Search for the cell housing the specified text and yield its [x, y] center coordinate. 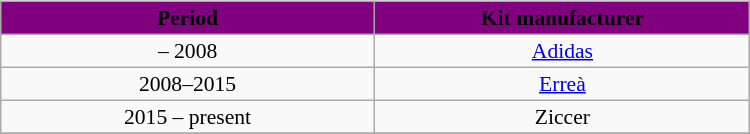
Erreà [562, 84]
2015 – present [188, 116]
Period [188, 18]
Kit manufacturer [562, 18]
Ziccer [562, 116]
Adidas [562, 50]
2008–2015 [188, 84]
– 2008 [188, 50]
